Return the (X, Y) coordinate for the center point of the cell that contains the specified text.  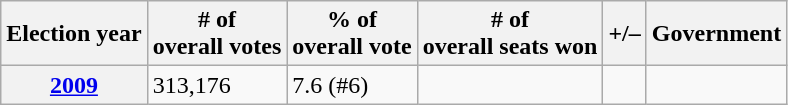
Election year (74, 34)
% ofoverall vote (352, 34)
Government (716, 34)
313,176 (217, 85)
# ofoverall seats won (510, 34)
# ofoverall votes (217, 34)
+/– (624, 34)
7.6 (#6) (352, 85)
2009 (74, 85)
